Provide the [X, Y] coordinate of the cell's center where the given text is located.  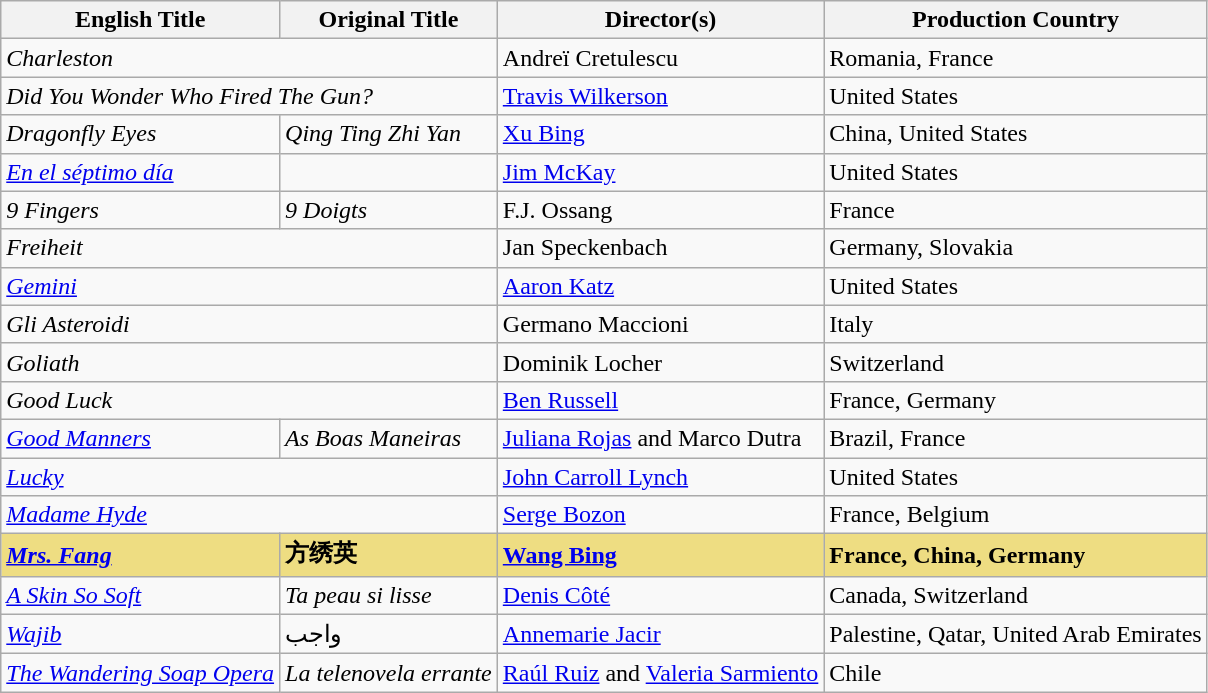
Raúl Ruiz and Valeria Sarmiento [660, 673]
Chile [1016, 673]
واجب [389, 634]
Brazil, France [1016, 438]
Romania, France [1016, 58]
France [1016, 210]
France, Belgium [1016, 515]
Juliana Rojas and Marco Dutra [660, 438]
Production Country [1016, 20]
France, China, Germany [1016, 556]
Lucky [250, 477]
Dragonfly Eyes [140, 134]
Gli Asteroidi [250, 324]
Good Luck [250, 400]
Ben Russell [660, 400]
The Wandering Soap Opera [140, 673]
F.J. Ossang [660, 210]
Did You Wonder Who Fired The Gun? [250, 96]
Good Manners [140, 438]
Andreï Cretulescu [660, 58]
Jan Speckenbach [660, 248]
Original Title [389, 20]
Aaron Katz [660, 286]
Gemini [250, 286]
Switzerland [1016, 362]
China, United States [1016, 134]
La telenovela errante [389, 673]
Palestine, Qatar, United Arab Emirates [1016, 634]
John Carroll Lynch [660, 477]
Wang Bing [660, 556]
Xu Bing [660, 134]
Madame Hyde [250, 515]
方绣英 [389, 556]
Director(s) [660, 20]
Goliath [250, 362]
Wajib [140, 634]
Annemarie Jacir [660, 634]
Travis Wilkerson [660, 96]
Germano Maccioni [660, 324]
Ta peau si lisse [389, 595]
Denis Côté [660, 595]
Serge Bozon [660, 515]
Germany, Slovakia [1016, 248]
Dominik Locher [660, 362]
Canada, Switzerland [1016, 595]
Italy [1016, 324]
9 Doigts [389, 210]
Freiheit [250, 248]
Mrs. Fang [140, 556]
Jim McKay [660, 172]
A Skin So Soft [140, 595]
Qing Ting Zhi Yan [389, 134]
9 Fingers [140, 210]
Charleston [250, 58]
France, Germany [1016, 400]
As Boas Maneiras [389, 438]
English Title [140, 20]
En el séptimo día [140, 172]
